Search for the cell housing the specified text and yield its (x, y) center coordinate. 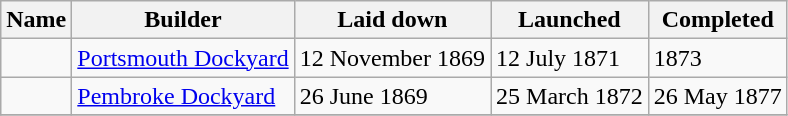
1873 (718, 58)
Launched (570, 20)
Laid down (392, 20)
25 March 1872 (570, 96)
Portsmouth Dockyard (183, 58)
12 July 1871 (570, 58)
26 June 1869 (392, 96)
Completed (718, 20)
Pembroke Dockyard (183, 96)
26 May 1877 (718, 96)
Builder (183, 20)
12 November 1869 (392, 58)
Name (36, 20)
